Search for the cell housing the specified text and yield its (x, y) center coordinate. 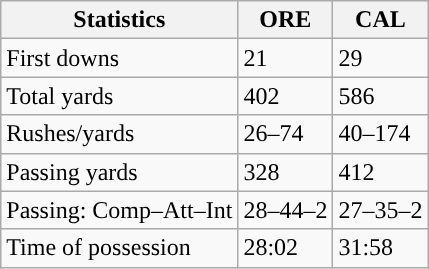
27–35–2 (380, 210)
31:58 (380, 248)
CAL (380, 20)
ORE (286, 20)
26–74 (286, 134)
21 (286, 58)
Passing yards (120, 172)
Passing: Comp–Att–Int (120, 210)
586 (380, 96)
28–44–2 (286, 210)
Total yards (120, 96)
Statistics (120, 20)
28:02 (286, 248)
328 (286, 172)
First downs (120, 58)
29 (380, 58)
40–174 (380, 134)
412 (380, 172)
Rushes/yards (120, 134)
Time of possession (120, 248)
402 (286, 96)
